Determine the (x, y) coordinate at the center of the cell enclosing the given text.  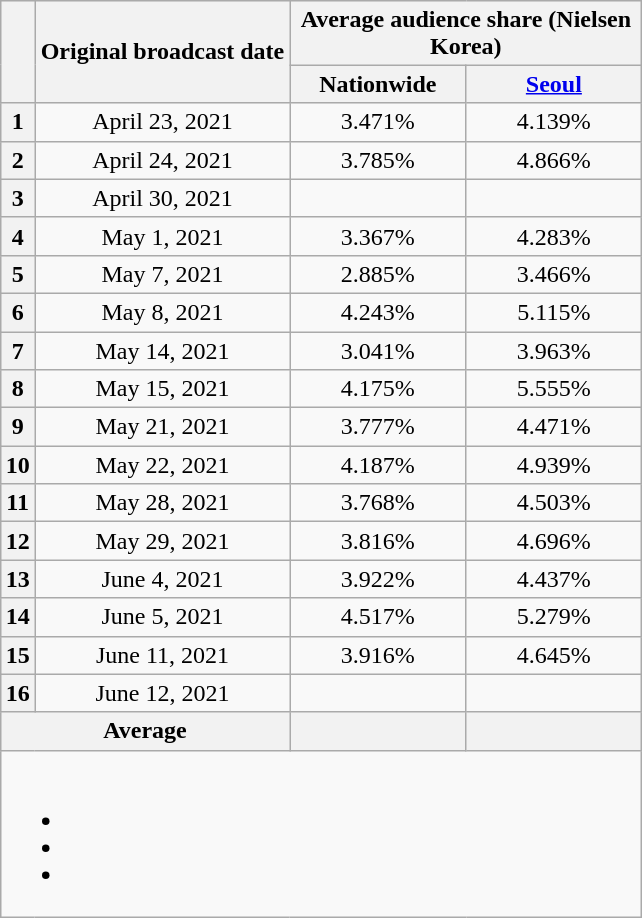
3.041% (378, 351)
May 21, 2021 (162, 427)
June 5, 2021 (162, 617)
April 30, 2021 (162, 198)
April 23, 2021 (162, 122)
4.939% (554, 465)
June 12, 2021 (162, 693)
4.503% (554, 503)
6 (18, 312)
8 (18, 389)
4.187% (378, 465)
4.243% (378, 312)
3.922% (378, 579)
May 1, 2021 (162, 236)
May 29, 2021 (162, 541)
4.696% (554, 541)
May 22, 2021 (162, 465)
12 (18, 541)
3.816% (378, 541)
Seoul (554, 84)
May 14, 2021 (162, 351)
5.115% (554, 312)
9 (18, 427)
4.283% (554, 236)
14 (18, 617)
Nationwide (378, 84)
5.555% (554, 389)
3.785% (378, 160)
3.768% (378, 503)
11 (18, 503)
3.963% (554, 351)
June 4, 2021 (162, 579)
April 24, 2021 (162, 160)
Average (145, 731)
3.367% (378, 236)
10 (18, 465)
4.471% (554, 427)
4.645% (554, 655)
2.885% (378, 274)
May 28, 2021 (162, 503)
4.866% (554, 160)
13 (18, 579)
May 8, 2021 (162, 312)
2 (18, 160)
Average audience share (Nielsen Korea) (466, 32)
Original broadcast date (162, 52)
3.916% (378, 655)
16 (18, 693)
3.466% (554, 274)
1 (18, 122)
7 (18, 351)
3.471% (378, 122)
5 (18, 274)
May 7, 2021 (162, 274)
May 15, 2021 (162, 389)
4.139% (554, 122)
15 (18, 655)
June 11, 2021 (162, 655)
4.517% (378, 617)
3 (18, 198)
5.279% (554, 617)
4 (18, 236)
4.437% (554, 579)
4.175% (378, 389)
3.777% (378, 427)
